For the text-containing cell, return its midpoint in [x, y] coordinate format. 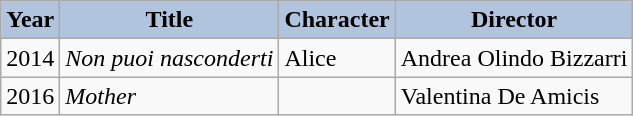
Non puoi nasconderti [170, 58]
2014 [30, 58]
Year [30, 20]
Character [337, 20]
Valentina De Amicis [514, 96]
Mother [170, 96]
Title [170, 20]
Director [514, 20]
Alice [337, 58]
2016 [30, 96]
Andrea Olindo Bizzarri [514, 58]
